Identify which cell holds the provided text, then report its [X, Y] central coordinate. 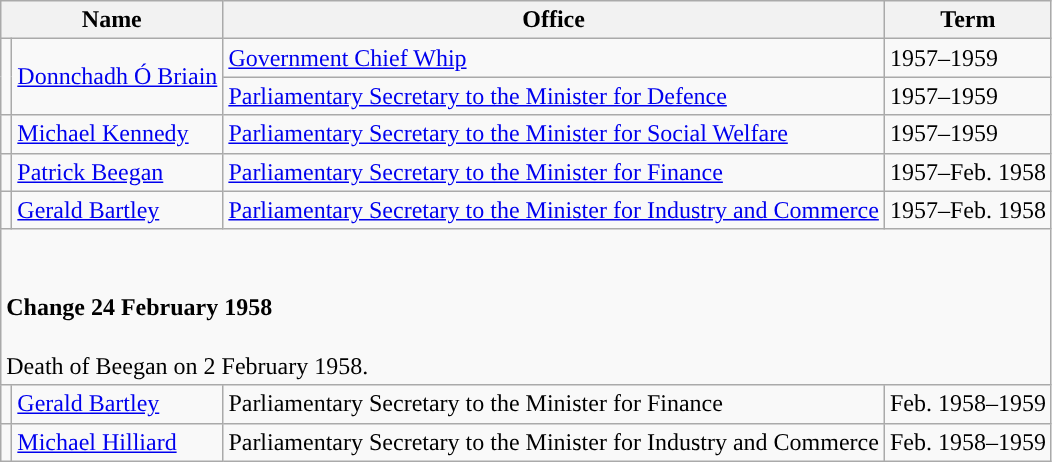
Parliamentary Secretary to the Minister for Defence [554, 96]
Office [554, 20]
Government Chief Whip [554, 58]
Term [968, 20]
Parliamentary Secretary to the Minister for Social Welfare [554, 134]
Change 24 February 1958Death of Beegan on 2 February 1958. [526, 307]
Patrick Beegan [118, 172]
Michael Hilliard [118, 442]
Michael Kennedy [118, 134]
Name [112, 20]
Donnchadh Ó Briain [118, 77]
